For the text-containing cell, return its midpoint in [X, Y] coordinate format. 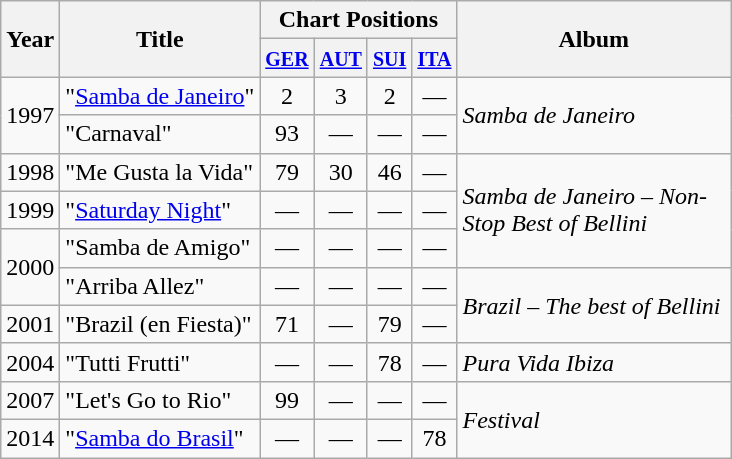
Chart Positions [358, 20]
Pura Vida Ibiza [594, 362]
SUI [389, 58]
2001 [30, 324]
3 [340, 96]
2007 [30, 400]
GER [287, 58]
"Arriba Allez" [160, 286]
"Brazil (en Fiesta)" [160, 324]
93 [287, 134]
2000 [30, 267]
"Me Gusta la Vida" [160, 172]
Samba de Janeiro [594, 115]
Brazil – The best of Bellini [594, 305]
Festival [594, 419]
"Carnaval" [160, 134]
"Samba de Amigo" [160, 248]
Year [30, 39]
1999 [30, 210]
AUT [340, 58]
"Samba de Janeiro" [160, 96]
30 [340, 172]
2014 [30, 438]
"Samba do Brasil" [160, 438]
Title [160, 39]
99 [287, 400]
Album [594, 39]
1997 [30, 115]
ITA [434, 58]
"Let's Go to Rio" [160, 400]
46 [389, 172]
1998 [30, 172]
Samba de Janeiro – Non-Stop Best of Bellini [594, 210]
71 [287, 324]
"Tutti Frutti" [160, 362]
2004 [30, 362]
"Saturday Night" [160, 210]
